For the text-containing cell, return its midpoint in [X, Y] coordinate format. 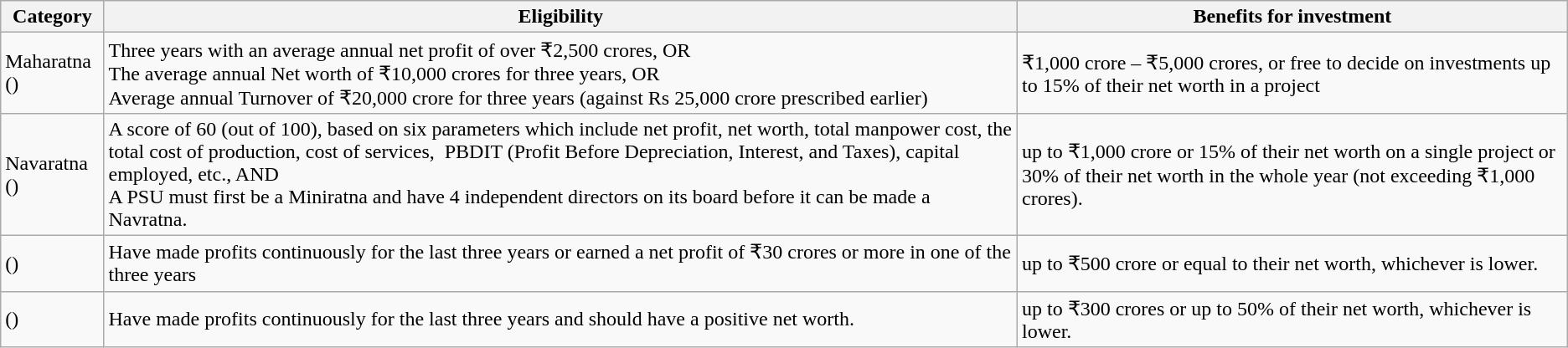
₹1,000 crore – ₹5,000 crores, or free to decide on investments up to 15% of their net worth in a project [1292, 74]
Eligibility [560, 17]
up to ₹1,000 crore or 15% of their net worth on a single project or 30% of their net worth in the whole year (not exceeding ₹1,000 crores). [1292, 174]
Have made profits continuously for the last three years or earned a net profit of ₹30 crores or more in one of the three years [560, 263]
up to ₹500 crore or equal to their net worth, whichever is lower. [1292, 263]
Category [52, 17]
Maharatna () [52, 74]
Benefits for investment [1292, 17]
Navaratna () [52, 174]
Have made profits continuously for the last three years and should have a positive net worth. [560, 320]
up to ₹300 crores or up to 50% of their net worth, whichever is lower. [1292, 320]
